From the cell containing the given text, extract its center point as [x, y] coordinate. 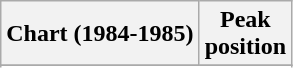
Chart (1984-1985) [100, 34]
Peakposition [245, 34]
